Scan for the cell matching the given text and deliver its (X, Y) coordinate at center. 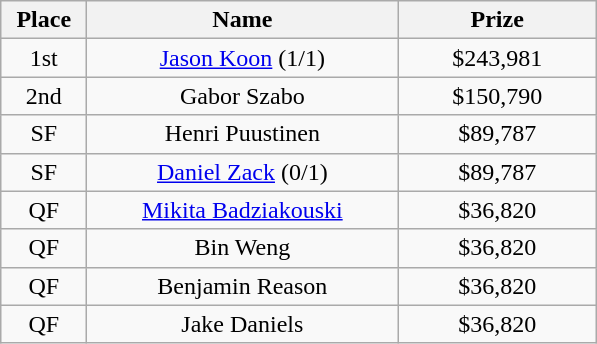
Jason Koon (1/1) (242, 58)
Place (44, 20)
Mikita Badziakouski (242, 210)
$243,981 (498, 58)
Gabor Szabo (242, 96)
Bin Weng (242, 248)
Prize (498, 20)
1st (44, 58)
Daniel Zack (0/1) (242, 172)
$150,790 (498, 96)
2nd (44, 96)
Henri Puustinen (242, 134)
Name (242, 20)
Jake Daniels (242, 324)
Benjamin Reason (242, 286)
